For the text-containing cell, return its midpoint in (X, Y) coordinate format. 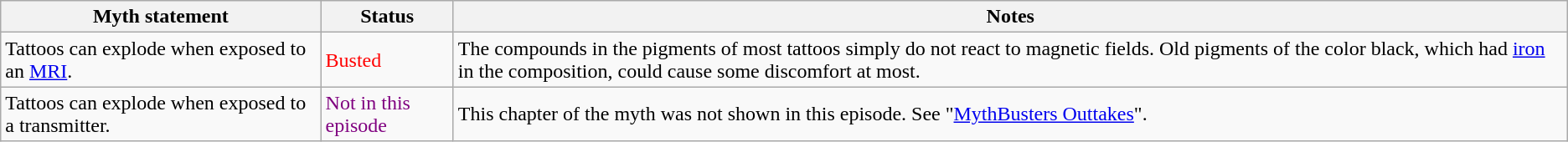
Tattoos can explode when exposed to an MRI. (161, 60)
Busted (387, 60)
This chapter of the myth was not shown in this episode. See "MythBusters Outtakes". (1010, 114)
Status (387, 17)
Notes (1010, 17)
Not in this episode (387, 114)
Tattoos can explode when exposed to a transmitter. (161, 114)
Myth statement (161, 17)
